For the text-containing cell, return its midpoint in [x, y] coordinate format. 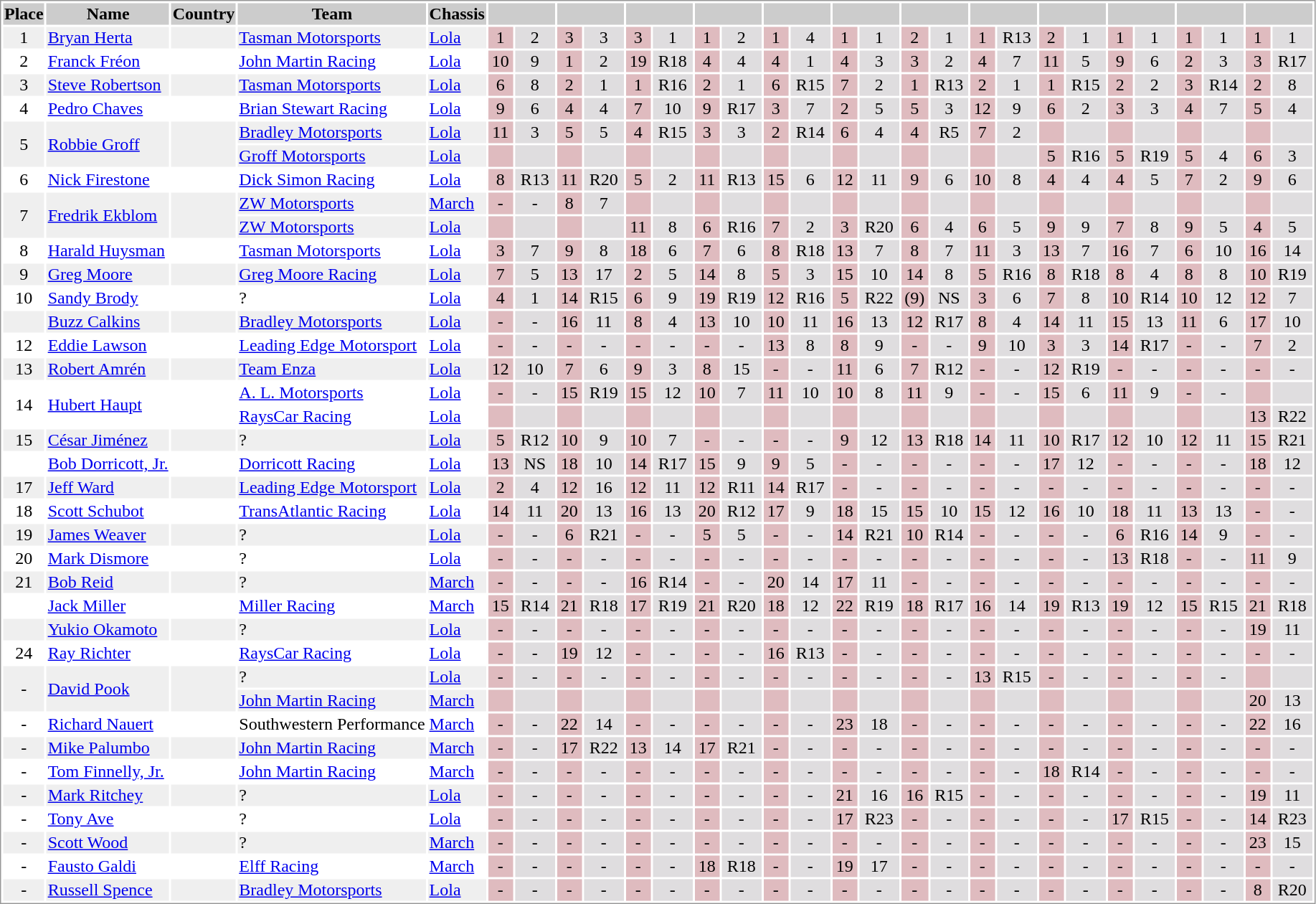
(9) [914, 298]
Sandy Brody [108, 298]
Robert Amrén [108, 369]
Nick Firestone [108, 180]
Russell Spence [108, 890]
Tony Ave [108, 819]
Bryan Herta [108, 38]
Franck Fréon [108, 61]
David Pook [108, 689]
Dorricott Racing [332, 464]
Scott Wood [108, 843]
Bob Dorricott, Jr. [108, 464]
Robbie Groff [108, 145]
24 [24, 654]
Mark Dismore [108, 559]
Hubert Haupt [108, 405]
Jeff Ward [108, 487]
Chassis [457, 14]
Country [204, 14]
Greg Moore Racing [332, 275]
Brian Stewart Racing [332, 108]
Yukio Okamoto [108, 629]
Groff Motorsports [332, 156]
Pedro Chaves [108, 108]
Bob Reid [108, 582]
Elff Racing [332, 866]
A. L. Motorsports [332, 392]
Team Enza [332, 369]
Miller Racing [332, 606]
James Weaver [108, 535]
Dick Simon Racing [332, 180]
Eddie Lawson [108, 345]
Mike Palumbo [108, 748]
TransAtlantic Racing [332, 512]
Scott Schubot [108, 512]
Name [108, 14]
Steve Robertson [108, 85]
Southwestern Performance [332, 724]
Jack Miller [108, 606]
Fausto Galdi [108, 866]
Place [24, 14]
Buzz Calkins [108, 322]
Fredrik Ekblom [108, 215]
Tom Finnelly, Jr. [108, 771]
Richard Nauert [108, 724]
Mark Ritchey [108, 796]
R5 [949, 133]
Team [332, 14]
Greg Moore [108, 275]
Harald Huysman [108, 250]
Ray Richter [108, 654]
César Jiménez [108, 440]
R11 [742, 487]
